Output the [x, y] coordinate of the center of the cell containing the given text.  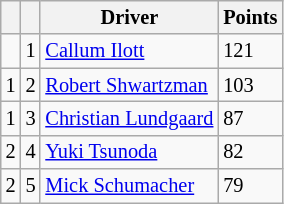
121 [250, 51]
4 [31, 152]
Robert Shwartzman [129, 85]
87 [250, 118]
103 [250, 85]
5 [31, 186]
Yuki Tsunoda [129, 152]
79 [250, 186]
Points [250, 17]
Driver [129, 17]
3 [31, 118]
82 [250, 152]
Callum Ilott [129, 51]
Christian Lundgaard [129, 118]
Mick Schumacher [129, 186]
